Detect which cell encompasses the target text, then output its [X, Y] center coordinate. 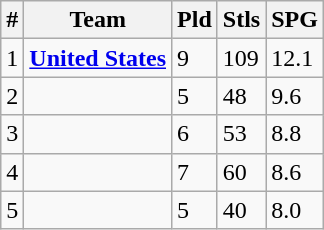
109 [241, 58]
48 [241, 96]
United States [98, 58]
7 [195, 172]
Team [98, 20]
9 [195, 58]
53 [241, 134]
8.8 [295, 134]
6 [195, 134]
9.6 [295, 96]
8.6 [295, 172]
Pld [195, 20]
4 [12, 172]
2 [12, 96]
SPG [295, 20]
12.1 [295, 58]
3 [12, 134]
40 [241, 210]
1 [12, 58]
60 [241, 172]
8.0 [295, 210]
# [12, 20]
Stls [241, 20]
